Pinpoint the cell where the given text exists, returning its (X, Y) midpoint coordinate. 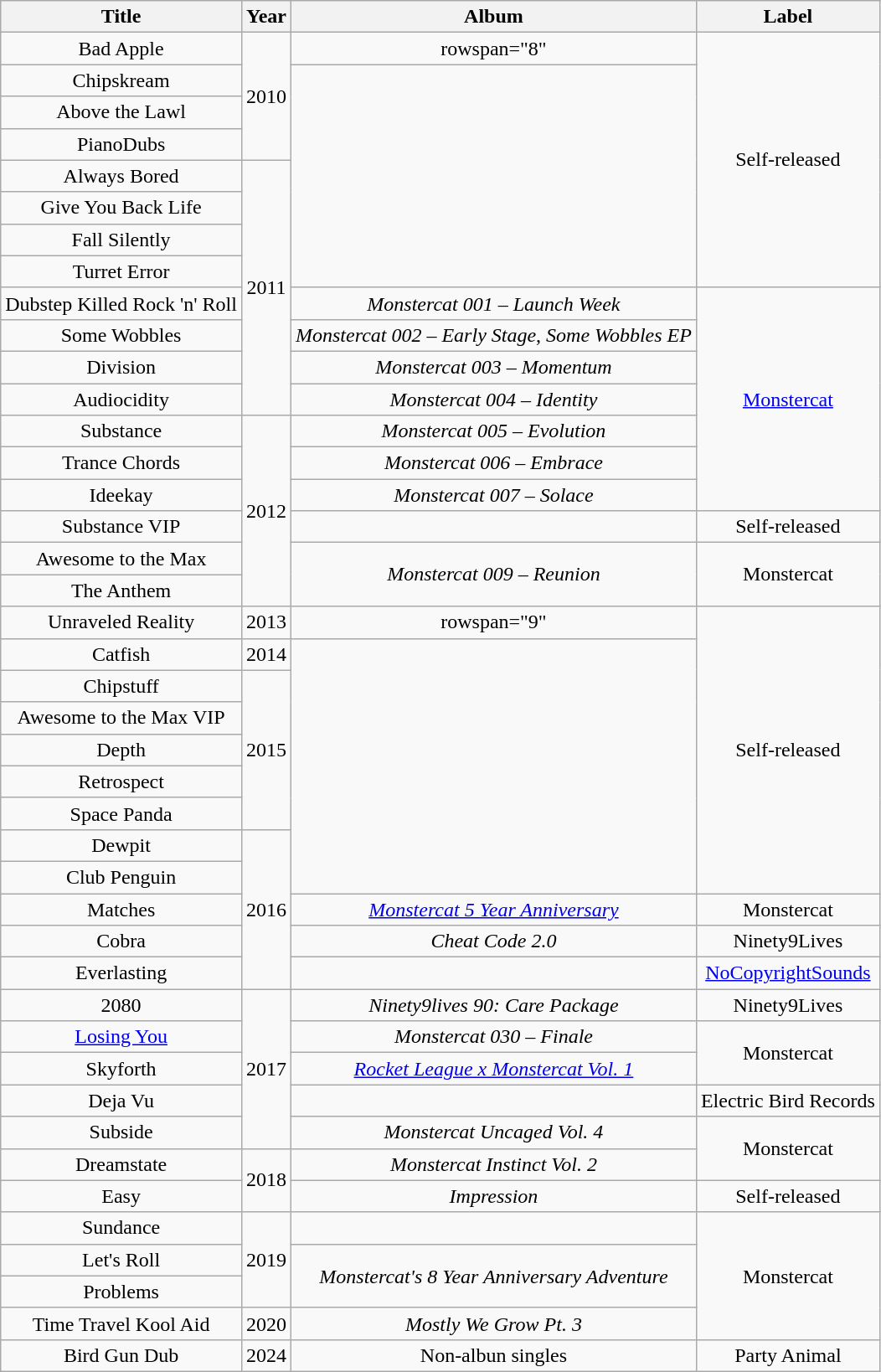
Some Wobbles (121, 335)
Mostly We Grow Pt. 3 (494, 1323)
Dreamstate (121, 1164)
Monstercat 005 – Evolution (494, 431)
Cheat Code 2.0 (494, 941)
Monstercat 001 – Launch Week (494, 303)
Cobra (121, 941)
Monstercat Instinct Vol. 2 (494, 1164)
Title (121, 17)
Ninety9lives 90: Care Package (494, 1005)
2016 (266, 909)
Time Travel Kool Aid (121, 1323)
2024 (266, 1355)
Space Panda (121, 813)
2015 (266, 750)
The Anthem (121, 591)
2012 (266, 511)
Problems (121, 1292)
Let's Roll (121, 1260)
Chipskream (121, 80)
2018 (266, 1180)
Above the Lawl (121, 112)
Monstercat 004 – Identity (494, 400)
2019 (266, 1260)
Always Bored (121, 176)
Give You Back Life (121, 208)
Sundance (121, 1228)
Audiocidity (121, 400)
Monstercat 006 – Embrace (494, 463)
2014 (266, 654)
2080 (121, 1005)
Label (787, 17)
Losing You (121, 1037)
Awesome to the Max (121, 559)
Subside (121, 1132)
Skyforth (121, 1069)
Everlasting (121, 973)
2013 (266, 622)
Rocket League x Monstercat Vol. 1 (494, 1069)
2017 (266, 1069)
Monstercat 5 Year Anniversary (494, 909)
Ideekay (121, 495)
Retrospect (121, 781)
Depth (121, 750)
Turret Error (121, 271)
Fall Silently (121, 240)
Monstercat 003 – Momentum (494, 367)
Impression (494, 1196)
Matches (121, 909)
Monstercat 030 – Finale (494, 1037)
Unraveled Reality (121, 622)
Dubstep Killed Rock 'n' Roll (121, 303)
NoCopyrightSounds (787, 973)
Dewpit (121, 845)
Bad Apple (121, 49)
Club Penguin (121, 877)
Substance VIP (121, 527)
rowspan="8" (494, 49)
Catfish (121, 654)
Monstercat 007 – Solace (494, 495)
Album (494, 17)
Trance Chords (121, 463)
rowspan="9" (494, 622)
Division (121, 367)
Easy (121, 1196)
Bird Gun Dub (121, 1355)
Non-albun singles (494, 1355)
Monstercat's 8 Year Anniversary Adventure (494, 1276)
Party Animal (787, 1355)
Monstercat 009 – Reunion (494, 575)
Year (266, 17)
Electric Bird Records (787, 1101)
Chipstuff (121, 686)
Deja Vu (121, 1101)
Awesome to the Max VIP (121, 718)
2010 (266, 96)
2011 (266, 287)
Monstercat 002 – Early Stage, Some Wobbles EP (494, 335)
Substance (121, 431)
Monstercat Uncaged Vol. 4 (494, 1132)
PianoDubs (121, 144)
2020 (266, 1323)
